Return the [x, y] coordinate for the center point of the cell that contains the specified text.  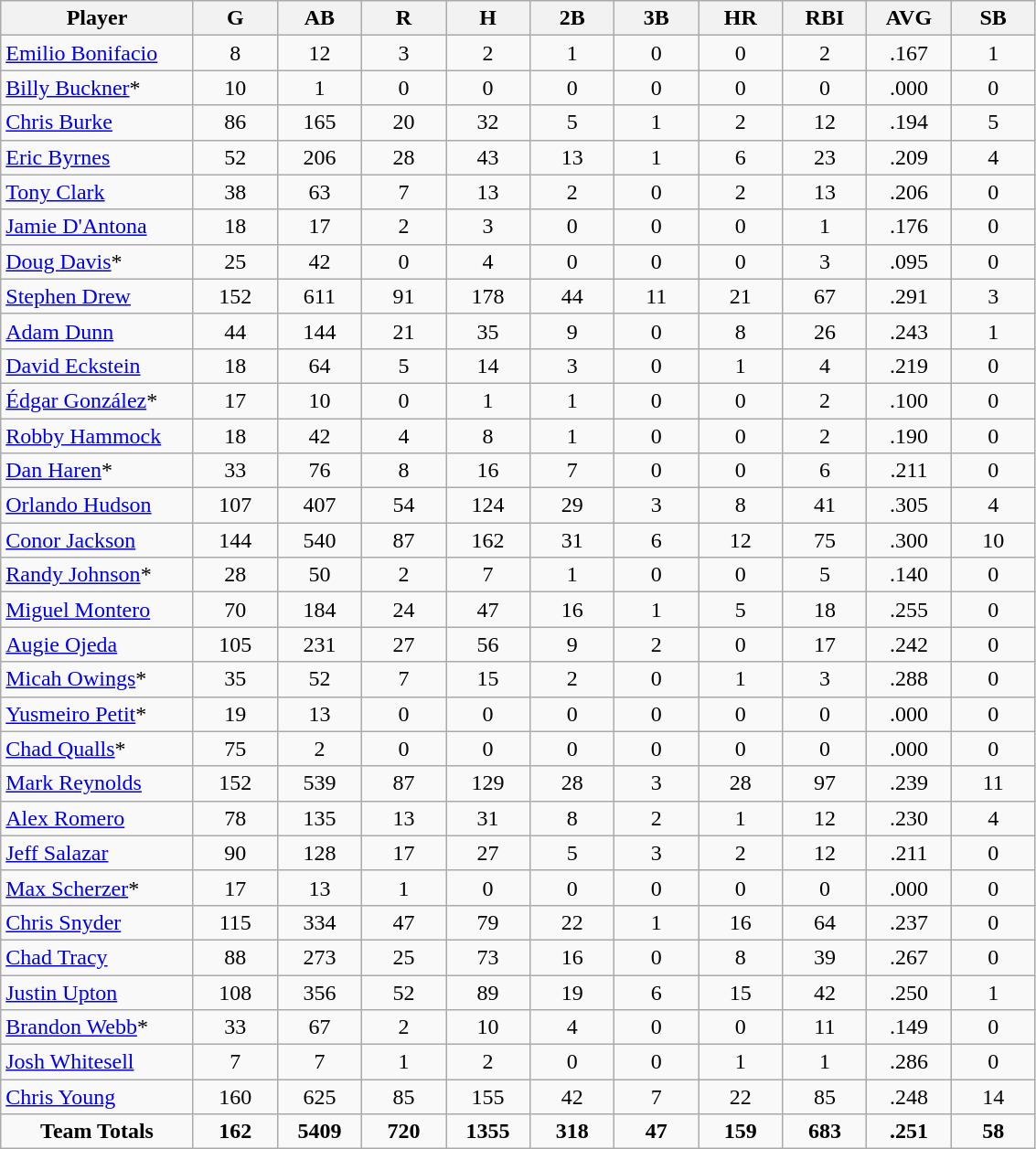
Player [97, 18]
Max Scherzer* [97, 888]
.243 [909, 331]
.250 [909, 992]
Josh Whitesell [97, 1062]
108 [235, 992]
56 [488, 644]
334 [319, 922]
58 [993, 1132]
Alex Romero [97, 818]
Conor Jackson [97, 540]
135 [319, 818]
115 [235, 922]
Yusmeiro Petit* [97, 714]
91 [403, 296]
54 [403, 505]
Billy Buckner* [97, 88]
.286 [909, 1062]
Adam Dunn [97, 331]
.149 [909, 1027]
.209 [909, 157]
.248 [909, 1097]
Tony Clark [97, 192]
Micah Owings* [97, 679]
97 [825, 783]
107 [235, 505]
625 [319, 1097]
Chad Tracy [97, 957]
.305 [909, 505]
R [403, 18]
Chad Qualls* [97, 749]
AVG [909, 18]
.194 [909, 122]
.267 [909, 957]
63 [319, 192]
Justin Upton [97, 992]
Dan Haren* [97, 471]
539 [319, 783]
231 [319, 644]
155 [488, 1097]
29 [572, 505]
.300 [909, 540]
Brandon Webb* [97, 1027]
73 [488, 957]
540 [319, 540]
124 [488, 505]
70 [235, 610]
.237 [909, 922]
Jamie D'Antona [97, 227]
.242 [909, 644]
Édgar González* [97, 400]
39 [825, 957]
.095 [909, 261]
Chris Burke [97, 122]
RBI [825, 18]
.251 [909, 1132]
76 [319, 471]
26 [825, 331]
SB [993, 18]
Chris Snyder [97, 922]
.288 [909, 679]
David Eckstein [97, 366]
86 [235, 122]
160 [235, 1097]
Miguel Montero [97, 610]
Team Totals [97, 1132]
.140 [909, 575]
Augie Ojeda [97, 644]
.190 [909, 436]
105 [235, 644]
159 [741, 1132]
.230 [909, 818]
.100 [909, 400]
32 [488, 122]
.291 [909, 296]
1355 [488, 1132]
Emilio Bonifacio [97, 53]
23 [825, 157]
.206 [909, 192]
Eric Byrnes [97, 157]
683 [825, 1132]
3B [657, 18]
24 [403, 610]
89 [488, 992]
78 [235, 818]
38 [235, 192]
273 [319, 957]
.255 [909, 610]
.176 [909, 227]
2B [572, 18]
720 [403, 1132]
407 [319, 505]
Orlando Hudson [97, 505]
H [488, 18]
Randy Johnson* [97, 575]
Mark Reynolds [97, 783]
AB [319, 18]
Chris Young [97, 1097]
128 [319, 853]
20 [403, 122]
318 [572, 1132]
129 [488, 783]
356 [319, 992]
Doug Davis* [97, 261]
206 [319, 157]
184 [319, 610]
HR [741, 18]
G [235, 18]
.239 [909, 783]
Robby Hammock [97, 436]
90 [235, 853]
88 [235, 957]
611 [319, 296]
Stephen Drew [97, 296]
43 [488, 157]
79 [488, 922]
41 [825, 505]
165 [319, 122]
.219 [909, 366]
50 [319, 575]
5409 [319, 1132]
Jeff Salazar [97, 853]
178 [488, 296]
.167 [909, 53]
